Find where the given text appears and provide that cell's center as [X, Y] coordinate. 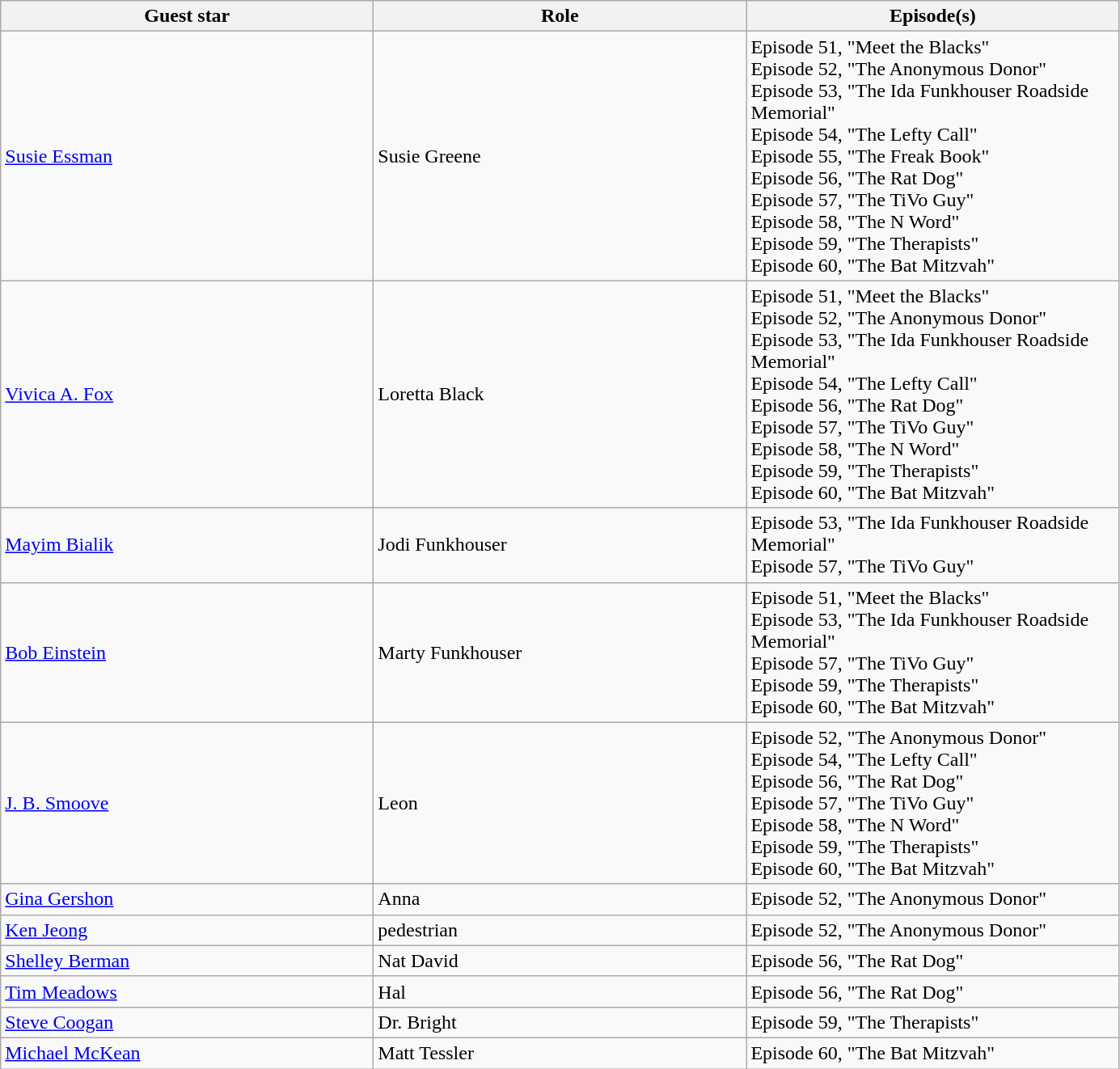
Episode 53, "The Ida Funkhouser Roadside Memorial"Episode 57, "The TiVo Guy" [933, 545]
Marty Funkhouser [560, 652]
Episode 60, "The Bat Mitzvah" [933, 1053]
J. B. Smoove [188, 803]
pedestrian [560, 930]
Susie Essman [188, 156]
Mayim Bialik [188, 545]
Shelley Berman [188, 961]
Matt Tessler [560, 1053]
Ken Jeong [188, 930]
Episode(s) [933, 16]
Anna [560, 899]
Leon [560, 803]
Bob Einstein [188, 652]
Episode 59, "The Therapists" [933, 1022]
Nat David [560, 961]
Hal [560, 991]
Dr. Bright [560, 1022]
Gina Gershon [188, 899]
Loretta Black [560, 395]
Susie Greene [560, 156]
Michael McKean [188, 1053]
Vivica A. Fox [188, 395]
Jodi Funkhouser [560, 545]
Guest star [188, 16]
Tim Meadows [188, 991]
Role [560, 16]
Steve Coogan [188, 1022]
